Output the (X, Y) coordinate of the center of the cell containing the given text.  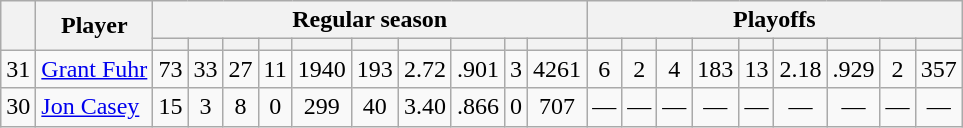
Regular season (370, 20)
183 (716, 69)
707 (558, 107)
.901 (478, 69)
30 (18, 107)
3.40 (424, 107)
4 (674, 69)
33 (206, 69)
Grant Fuhr (94, 69)
31 (18, 69)
Player (94, 26)
Jon Casey (94, 107)
1940 (322, 69)
73 (170, 69)
2.72 (424, 69)
.929 (854, 69)
193 (374, 69)
299 (322, 107)
40 (374, 107)
8 (240, 107)
27 (240, 69)
.866 (478, 107)
357 (938, 69)
2.18 (800, 69)
6 (604, 69)
15 (170, 107)
13 (756, 69)
Playoffs (775, 20)
11 (275, 69)
4261 (558, 69)
